Search for the cell housing the specified text and yield its (x, y) center coordinate. 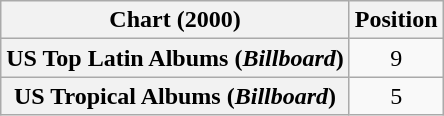
Chart (2000) (176, 20)
US Tropical Albums (Billboard) (176, 96)
Position (396, 20)
9 (396, 58)
US Top Latin Albums (Billboard) (176, 58)
5 (396, 96)
